Extract the [X, Y] coordinate from the center of the cell holding the provided text.  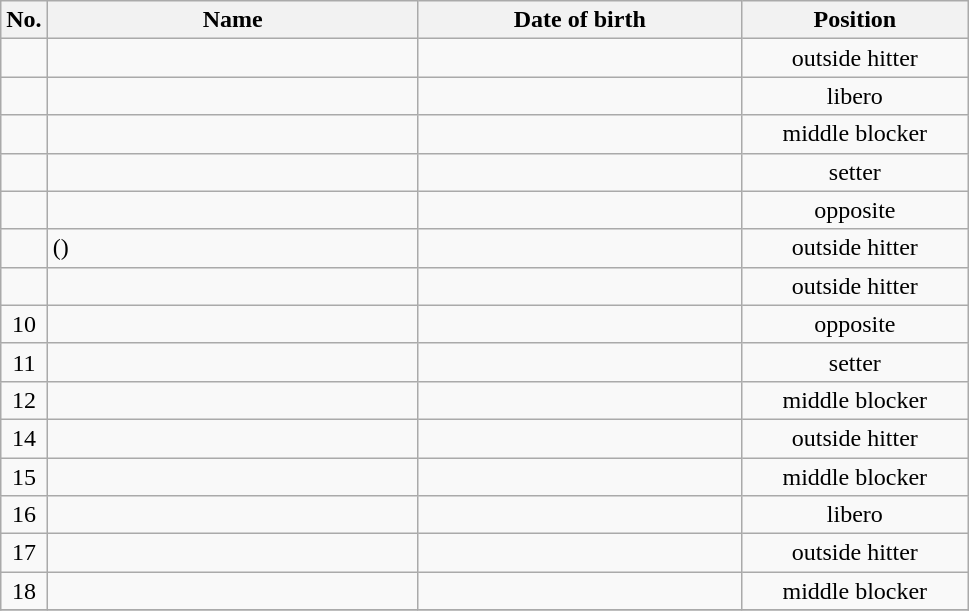
12 [24, 400]
14 [24, 438]
Name [232, 20]
16 [24, 515]
15 [24, 477]
10 [24, 324]
() [232, 248]
18 [24, 591]
Date of birth [580, 20]
17 [24, 553]
Position [854, 20]
11 [24, 362]
No. [24, 20]
